Detect which cell encompasses the target text, then output its (X, Y) center coordinate. 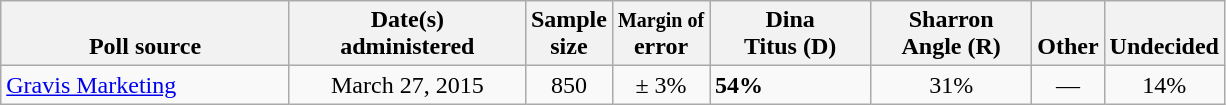
Margin oferror (660, 34)
Undecided (1164, 34)
Poll source (146, 34)
Samplesize (568, 34)
31% (952, 85)
14% (1164, 85)
March 27, 2015 (407, 85)
SharronAngle (R) (952, 34)
Other (1068, 34)
Date(s)administered (407, 34)
850 (568, 85)
DinaTitus (D) (790, 34)
54% (790, 85)
— (1068, 85)
Gravis Marketing (146, 85)
± 3% (660, 85)
